Detect which cell encompasses the target text, then output its [X, Y] center coordinate. 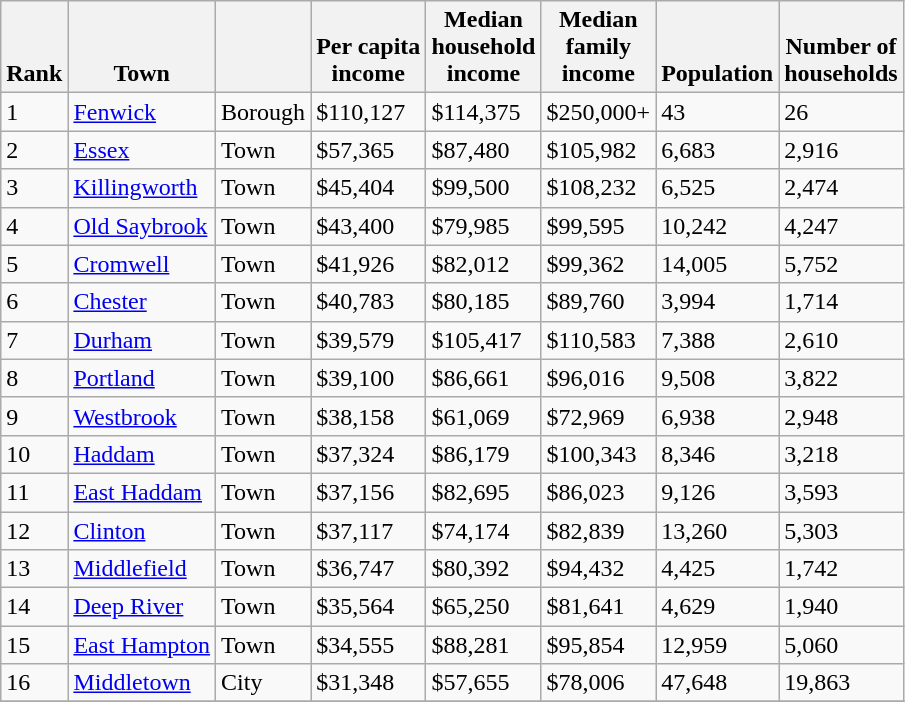
$31,348 [368, 683]
13 [34, 569]
6,525 [718, 188]
$38,158 [368, 416]
4,425 [718, 569]
$110,127 [368, 112]
$86,179 [484, 454]
$86,661 [484, 378]
19,863 [841, 683]
$87,480 [484, 150]
3,994 [718, 302]
$40,783 [368, 302]
$37,117 [368, 531]
Medianfamilyincome [598, 47]
$74,174 [484, 531]
9,126 [718, 492]
$41,926 [368, 264]
7,388 [718, 340]
$39,100 [368, 378]
13,260 [718, 531]
East Hampton [142, 645]
Fenwick [142, 112]
Middlefield [142, 569]
12,959 [718, 645]
$65,250 [484, 607]
Middletown [142, 683]
$61,069 [484, 416]
Portland [142, 378]
$96,016 [598, 378]
26 [841, 112]
3,822 [841, 378]
$79,985 [484, 226]
$94,432 [598, 569]
11 [34, 492]
6,683 [718, 150]
2,916 [841, 150]
$34,555 [368, 645]
$99,595 [598, 226]
15 [34, 645]
$114,375 [484, 112]
14,005 [718, 264]
1,714 [841, 302]
Chester [142, 302]
6,938 [718, 416]
Westbrook [142, 416]
$86,023 [598, 492]
$81,641 [598, 607]
$57,655 [484, 683]
Cromwell [142, 264]
$45,404 [368, 188]
$105,417 [484, 340]
43 [718, 112]
9,508 [718, 378]
$110,583 [598, 340]
2,474 [841, 188]
$95,854 [598, 645]
$99,362 [598, 264]
Durham [142, 340]
$80,185 [484, 302]
$39,579 [368, 340]
5,303 [841, 531]
$88,281 [484, 645]
Deep River [142, 607]
3,218 [841, 454]
5 [34, 264]
Rank [34, 47]
4,247 [841, 226]
7 [34, 340]
$37,324 [368, 454]
9 [34, 416]
12 [34, 531]
4 [34, 226]
$108,232 [598, 188]
10 [34, 454]
Per capitaincome [368, 47]
$105,982 [598, 150]
$250,000+ [598, 112]
Essex [142, 150]
8 [34, 378]
$78,006 [598, 683]
$89,760 [598, 302]
Haddam [142, 454]
East Haddam [142, 492]
$82,012 [484, 264]
1,742 [841, 569]
2,610 [841, 340]
$82,695 [484, 492]
$99,500 [484, 188]
5,752 [841, 264]
10,242 [718, 226]
2 [34, 150]
$36,747 [368, 569]
$35,564 [368, 607]
14 [34, 607]
16 [34, 683]
Clinton [142, 531]
Number ofhouseholds [841, 47]
City [264, 683]
5,060 [841, 645]
$82,839 [598, 531]
Borough [264, 112]
$72,969 [598, 416]
4,629 [718, 607]
8,346 [718, 454]
2,948 [841, 416]
$100,343 [598, 454]
47,648 [718, 683]
Medianhouseholdincome [484, 47]
1 [34, 112]
Population [718, 47]
3 [34, 188]
3,593 [841, 492]
Old Saybrook [142, 226]
1,940 [841, 607]
$80,392 [484, 569]
6 [34, 302]
$57,365 [368, 150]
$37,156 [368, 492]
Killingworth [142, 188]
$43,400 [368, 226]
